Return [X, Y] of the center of cell containing provided text 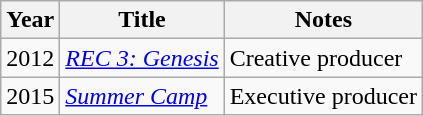
Notes [323, 20]
Title [142, 20]
Creative producer [323, 58]
Executive producer [323, 96]
Year [30, 20]
Summer Camp [142, 96]
2012 [30, 58]
2015 [30, 96]
REC 3: Genesis [142, 58]
